Find where the given text appears and provide that cell's center as (X, Y) coordinate. 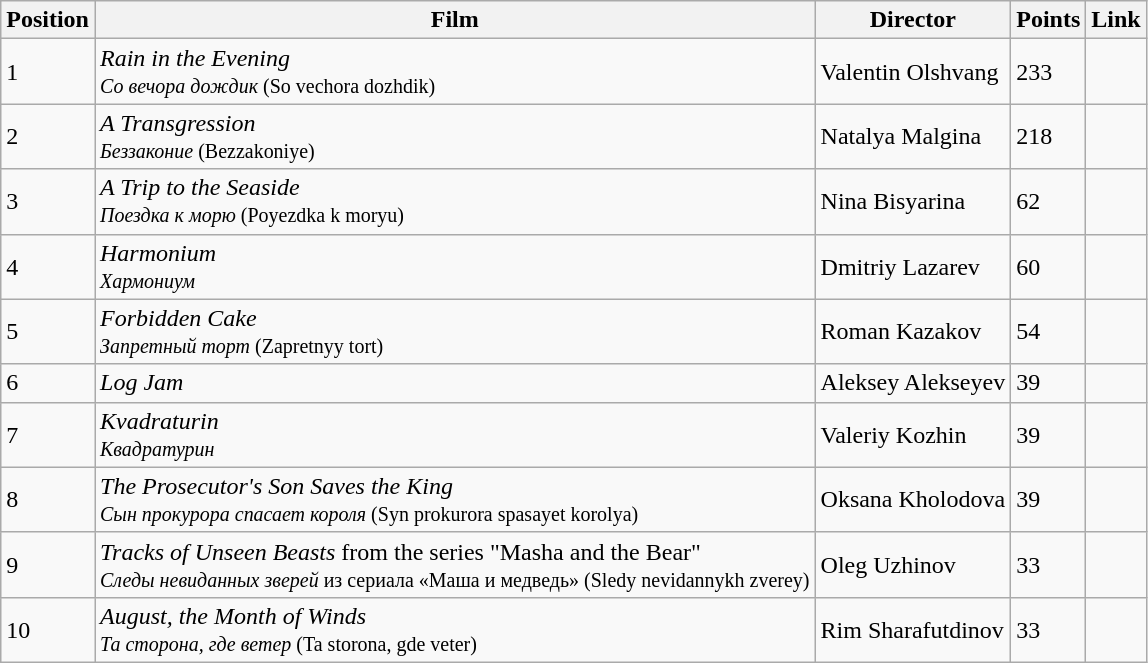
Film (454, 20)
Log Jam (454, 383)
4 (48, 266)
10 (48, 630)
7 (48, 434)
Position (48, 20)
Rain in the EveningСо вечора дождик (So vechora dozhdik) (454, 72)
HarmoniumХармониум (454, 266)
Director (913, 20)
8 (48, 500)
Aleksey Alekseyev (913, 383)
Natalya Malgina (913, 136)
Forbidden CakeЗапретный торт (Zapretnyy tort) (454, 332)
Oleg Uzhinov (913, 564)
6 (48, 383)
9 (48, 564)
Roman Kazakov (913, 332)
KvadraturinКвадратурин (454, 434)
60 (1048, 266)
Nina Bisyarina (913, 202)
Oksana Kholodova (913, 500)
Dmitriy Lazarev (913, 266)
Valentin Olshvang (913, 72)
A Trip to the SeasideПоездка к морю (Poyezdka k moryu) (454, 202)
233 (1048, 72)
August, the Month of WindsТа сторона, где ветер (Ta storona, gde veter) (454, 630)
Valeriy Kozhin (913, 434)
Tracks of Unseen Beasts from the series "Masha and the Bear"Следы невиданных зверей из сериала «Маша и медведь» (Sledy nevidannykh zverey) (454, 564)
Points (1048, 20)
62 (1048, 202)
5 (48, 332)
1 (48, 72)
A TransgressionБеззаконие (Bezzakoniye) (454, 136)
2 (48, 136)
The Prosecutor's Son Saves the KingСын прокурора спасает короля (Syn prokurora spasayet korolya) (454, 500)
Link (1116, 20)
218 (1048, 136)
3 (48, 202)
Rim Sharafutdinov (913, 630)
54 (1048, 332)
